Locate the cell with the specified text and output its (x, y) center coordinate. 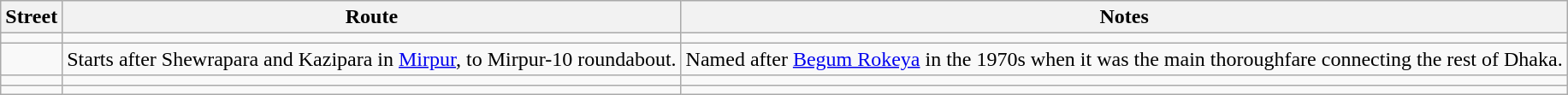
Named after Begum Rokeya in the 1970s when it was the main thoroughfare connecting the rest of Dhaka. (1124, 59)
Notes (1124, 17)
Starts after Shewrapara and Kazipara in Mirpur, to Mirpur-10 roundabout. (371, 59)
Route (371, 17)
Street (32, 17)
